Detect which cell encompasses the target text, then output its [X, Y] center coordinate. 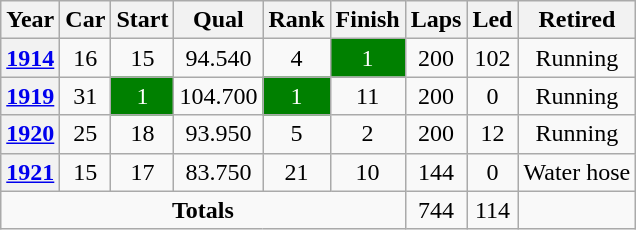
Water hose [577, 172]
25 [86, 134]
Totals [203, 210]
Rank [296, 20]
31 [86, 96]
93.950 [218, 134]
Retired [577, 20]
144 [436, 172]
94.540 [218, 58]
1921 [30, 172]
Finish [368, 20]
17 [142, 172]
10 [368, 172]
Led [492, 20]
102 [492, 58]
Car [86, 20]
21 [296, 172]
1920 [30, 134]
5 [296, 134]
Year [30, 20]
Laps [436, 20]
12 [492, 134]
11 [368, 96]
114 [492, 210]
Qual [218, 20]
4 [296, 58]
16 [86, 58]
1914 [30, 58]
1919 [30, 96]
104.700 [218, 96]
2 [368, 134]
744 [436, 210]
83.750 [218, 172]
18 [142, 134]
Start [142, 20]
